Locate the cell with the specified text and output its [X, Y] center coordinate. 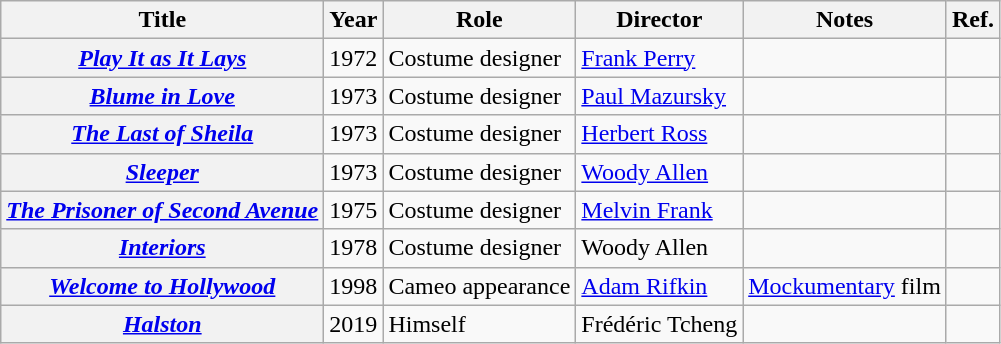
Director [660, 20]
Frédéric Tcheng [660, 324]
Notes [845, 20]
Role [480, 20]
Mockumentary film [845, 286]
1972 [354, 58]
1978 [354, 248]
Blume in Love [162, 96]
Year [354, 20]
The Prisoner of Second Avenue [162, 210]
Play It as It Lays [162, 58]
2019 [354, 324]
Ref. [972, 20]
Frank Perry [660, 58]
Himself [480, 324]
Herbert Ross [660, 134]
Cameo appearance [480, 286]
Melvin Frank [660, 210]
Halston [162, 324]
Adam Rifkin [660, 286]
Title [162, 20]
Welcome to Hollywood [162, 286]
1998 [354, 286]
1975 [354, 210]
Sleeper [162, 172]
The Last of Sheila [162, 134]
Paul Mazursky [660, 96]
Interiors [162, 248]
